Find where the given text appears and provide that cell's center as (X, Y) coordinate. 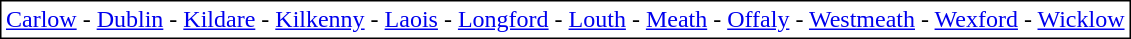
Carlow - Dublin - Kildare - Kilkenny - Laois - Longford - Louth - Meath - Offaly - Westmeath - Wexford - Wicklow (565, 19)
